For the text-containing cell, return its midpoint in (x, y) coordinate format. 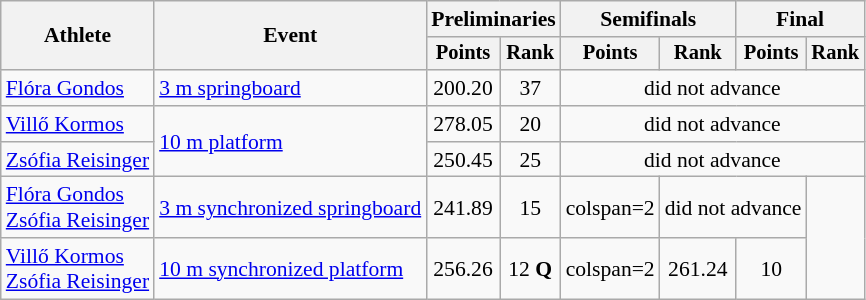
Villő Kormos (78, 124)
Final (800, 19)
12 Q (530, 268)
250.45 (463, 160)
10 m synchronized platform (290, 268)
10 m platform (290, 142)
Athlete (78, 36)
Villő KormosZsófia Reisinger (78, 268)
Zsófia Reisinger (78, 160)
278.05 (463, 124)
37 (530, 88)
Preliminaries (493, 19)
241.89 (463, 208)
Flóra GondosZsófia Reisinger (78, 208)
3 m synchronized springboard (290, 208)
Event (290, 36)
261.24 (698, 268)
Semifinals (648, 19)
25 (530, 160)
Flóra Gondos (78, 88)
200.20 (463, 88)
20 (530, 124)
3 m springboard (290, 88)
10 (772, 268)
15 (530, 208)
256.26 (463, 268)
